Output the [X, Y] coordinate of the center of the cell containing the given text.  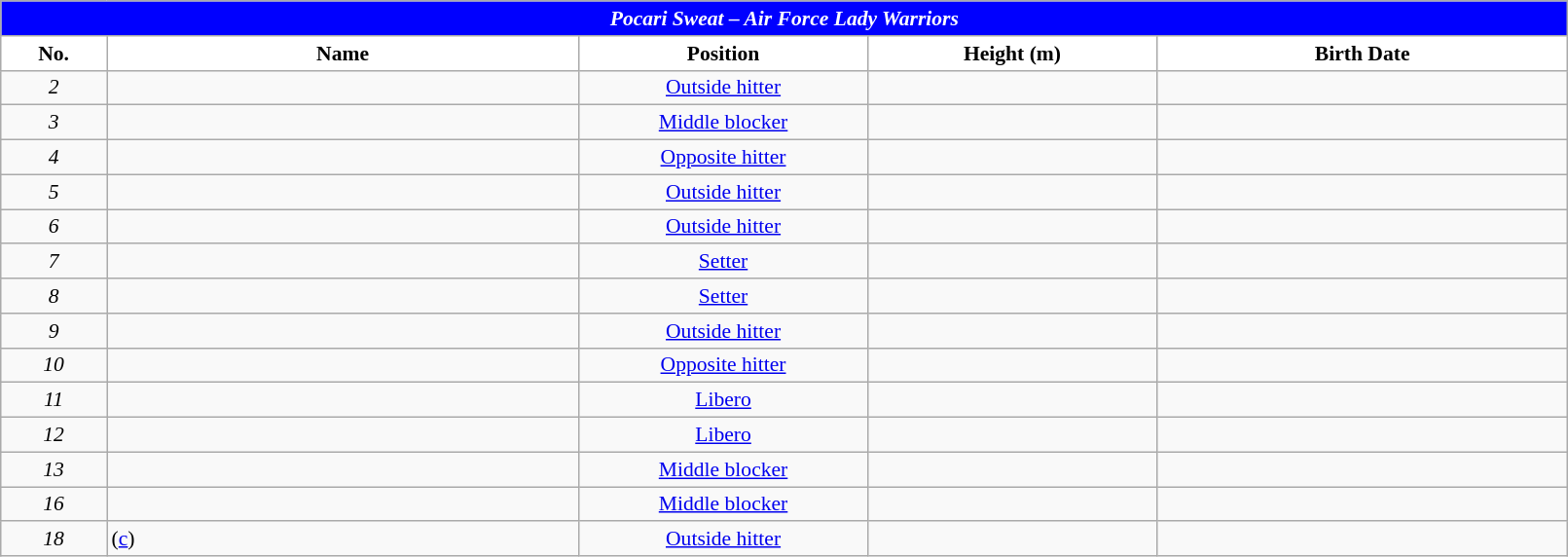
Position [724, 54]
No. [55, 54]
13 [55, 469]
(c) [343, 539]
5 [55, 192]
16 [55, 504]
12 [55, 435]
Name [343, 54]
7 [55, 262]
11 [55, 400]
4 [55, 158]
Height (m) [1012, 54]
Birth Date [1362, 54]
9 [55, 331]
2 [55, 88]
8 [55, 296]
10 [55, 365]
Pocari Sweat – Air Force Lady Warriors [784, 19]
18 [55, 539]
3 [55, 123]
6 [55, 227]
